Capture the cell that displays the provided text and extract its (X, Y) central coordinate. 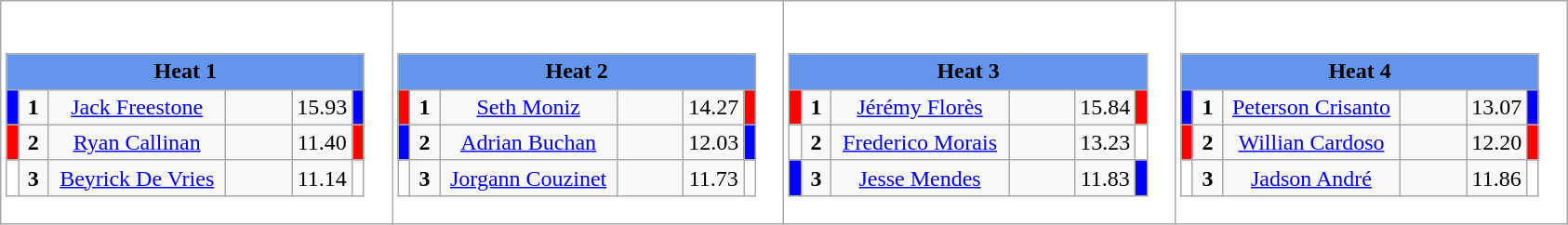
Heat 3 (968, 72)
Heat 2 1 Seth Moniz 14.27 2 Adrian Buchan 12.03 3 Jorgann Couzinet 11.73 (588, 112)
12.20 (1497, 142)
Jérémy Florès (921, 107)
Jadson André (1311, 178)
11.83 (1105, 178)
Frederico Morais (921, 142)
Heat 1 (185, 72)
Beyrick De Vries (138, 178)
12.03 (714, 142)
Heat 2 (577, 72)
15.93 (322, 107)
Willian Cardoso (1311, 142)
Heat 4 (1360, 72)
Jesse Mendes (921, 178)
11.40 (322, 142)
13.07 (1497, 107)
Seth Moniz (528, 107)
Adrian Buchan (528, 142)
11.73 (714, 178)
11.14 (322, 178)
Jack Freestone (138, 107)
Heat 1 1 Jack Freestone 15.93 2 Ryan Callinan 11.40 3 Beyrick De Vries 11.14 (197, 112)
11.86 (1497, 178)
14.27 (714, 107)
Ryan Callinan (138, 142)
Jorgann Couzinet (528, 178)
Peterson Crisanto (1311, 107)
Heat 4 1 Peterson Crisanto 13.07 2 Willian Cardoso 12.20 3 Jadson André 11.86 (1371, 112)
15.84 (1105, 107)
13.23 (1105, 142)
Heat 3 1 Jérémy Florès 15.84 2 Frederico Morais 13.23 3 Jesse Mendes 11.83 (980, 112)
